Pinpoint the cell where the given text exists, returning its [x, y] midpoint coordinate. 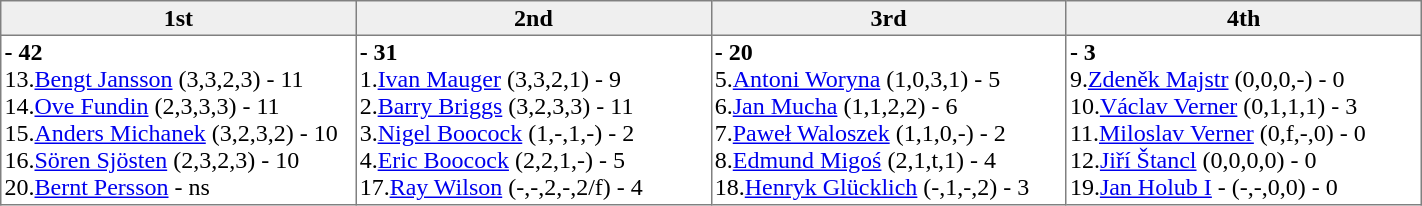
- 4213.Bengt Jansson (3,3,2,3) - 1114.Ove Fundin (2,3,3,3) - 1115.Anders Michanek (3,2,3,2) - 1016.Sören Sjösten (2,3,2,3) - 1020.Bernt Persson - ns [178, 120]
4th [1244, 18]
3rd [888, 18]
1st [178, 18]
2nd [534, 18]
- 311.Ivan Mauger (3,3,2,1) - 92.Barry Briggs (3,2,3,3) - 113.Nigel Boocock (1,-,1,-) - 24.Eric Boocock (2,2,1,-) - 517.Ray Wilson (-,-,2,-,2/f) - 4 [534, 120]
- 205.Antoni Woryna (1,0,3,1) - 56.Jan Mucha (1,1,2,2) - 67.Paweł Waloszek (1,1,0,-) - 28.Edmund Migoś (2,1,t,1) - 418.Henryk Glücklich (-,1,-,2) - 3 [888, 120]
